Provide the (X, Y) coordinate of the cell's center where the given text is located.  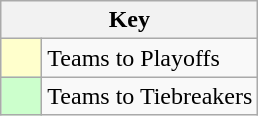
Teams to Tiebreakers (150, 96)
Key (130, 20)
Teams to Playoffs (150, 58)
